Output the (x, y) coordinate of the center of the cell containing the given text.  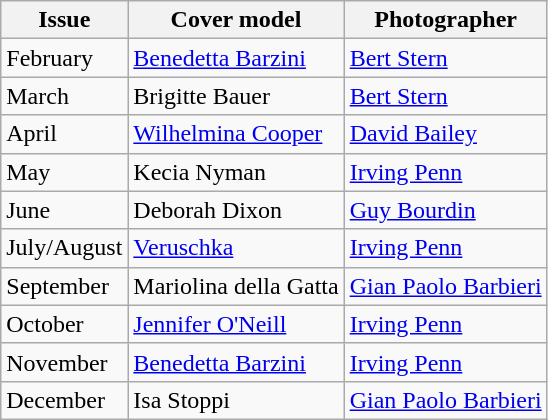
Isa Stoppi (236, 400)
Kecia Nyman (236, 172)
December (64, 400)
February (64, 58)
April (64, 134)
Deborah Dixon (236, 210)
July/August (64, 248)
Jennifer O'Neill (236, 324)
June (64, 210)
Mariolina della Gatta (236, 286)
Veruschka (236, 248)
March (64, 96)
Brigitte Bauer (236, 96)
Guy Bourdin (446, 210)
Issue (64, 20)
May (64, 172)
Cover model (236, 20)
Wilhelmina Cooper (236, 134)
David Bailey (446, 134)
October (64, 324)
November (64, 362)
September (64, 286)
Photographer (446, 20)
